Return [x, y] of the center of cell containing provided text 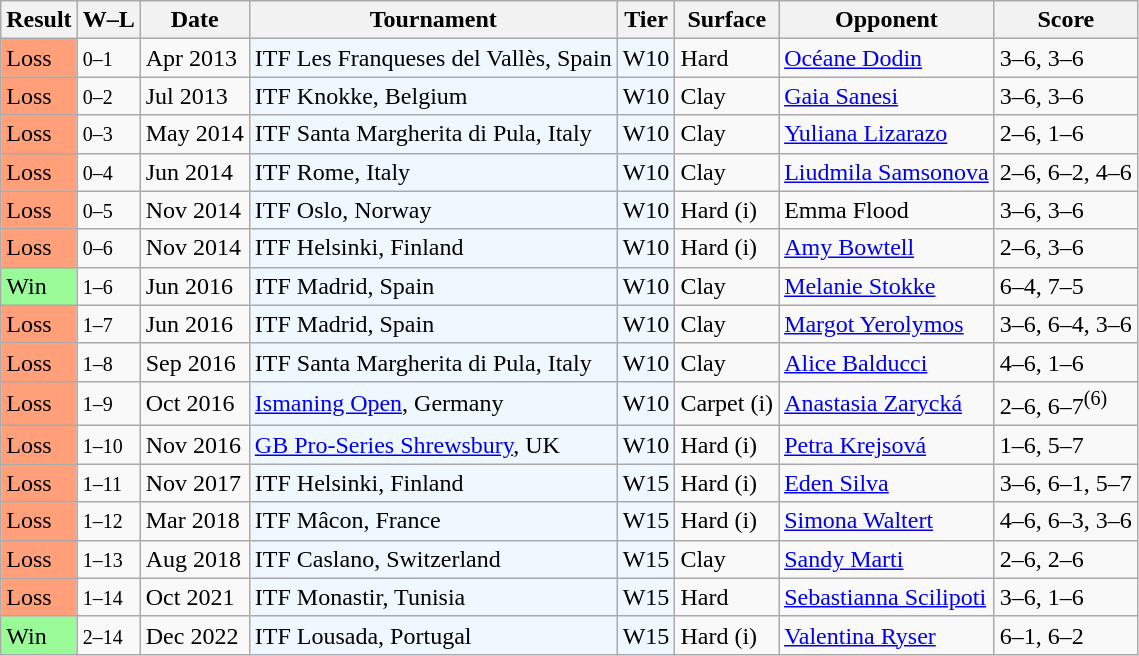
Liudmila Samsonova [887, 172]
0–3 [108, 134]
0–4 [108, 172]
Anastasia Zarycká [887, 404]
Petra Krejsová [887, 445]
2–6, 2–6 [1066, 559]
W–L [108, 20]
2–6, 6–7(6) [1066, 404]
Tier [646, 20]
2–6, 6–2, 4–6 [1066, 172]
ITF Oslo, Norway [433, 210]
Carpet (i) [727, 404]
ITF Lousada, Portugal [433, 635]
Eden Silva [887, 483]
Alice Balducci [887, 362]
May 2014 [194, 134]
ITF Mâcon, France [433, 521]
3–6, 6–4, 3–6 [1066, 324]
Date [194, 20]
Mar 2018 [194, 521]
1–10 [108, 445]
Sandy Marti [887, 559]
Yuliana Lizarazo [887, 134]
Jun 2014 [194, 172]
1–14 [108, 597]
3–6, 1–6 [1066, 597]
ITF Les Franqueses del Vallès, Spain [433, 58]
2–6, 1–6 [1066, 134]
3–6, 6–1, 5–7 [1066, 483]
Valentina Ryser [887, 635]
Nov 2017 [194, 483]
1–7 [108, 324]
1–6 [108, 286]
6–4, 7–5 [1066, 286]
0–1 [108, 58]
1–9 [108, 404]
1–13 [108, 559]
Simona Waltert [887, 521]
Aug 2018 [194, 559]
Apr 2013 [194, 58]
1–8 [108, 362]
Margot Yerolymos [887, 324]
Dec 2022 [194, 635]
Surface [727, 20]
4–6, 6–3, 3–6 [1066, 521]
Océane Dodin [887, 58]
Result [39, 20]
Score [1066, 20]
Emma Flood [887, 210]
ITF Knokke, Belgium [433, 96]
GB Pro-Series Shrewsbury, UK [433, 445]
4–6, 1–6 [1066, 362]
1–6, 5–7 [1066, 445]
ITF Caslano, Switzerland [433, 559]
0–2 [108, 96]
0–6 [108, 248]
Melanie Stokke [887, 286]
2–6, 3–6 [1066, 248]
Opponent [887, 20]
ITF Rome, Italy [433, 172]
1–11 [108, 483]
Oct 2021 [194, 597]
Gaia Sanesi [887, 96]
6–1, 6–2 [1066, 635]
Nov 2016 [194, 445]
ITF Monastir, Tunisia [433, 597]
Oct 2016 [194, 404]
Sebastianna Scilipoti [887, 597]
2–14 [108, 635]
Amy Bowtell [887, 248]
0–5 [108, 210]
Jul 2013 [194, 96]
1–12 [108, 521]
Tournament [433, 20]
Ismaning Open, Germany [433, 404]
Sep 2016 [194, 362]
